Search for the cell housing the specified text and yield its (x, y) center coordinate. 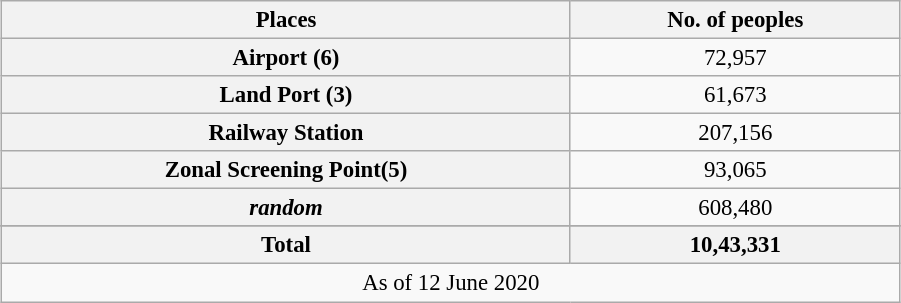
Total (286, 245)
Land Port (3) (286, 95)
Airport (6) (286, 57)
207,156 (735, 133)
608,480 (735, 208)
random (286, 208)
Places (286, 20)
72,957 (735, 57)
Zonal Screening Point(5) (286, 170)
61,673 (735, 95)
10,43,331 (735, 245)
No. of peoples (735, 20)
93,065 (735, 170)
Railway Station (286, 133)
As of 12 June 2020 (451, 283)
